Detect which cell encompasses the target text, then output its [X, Y] center coordinate. 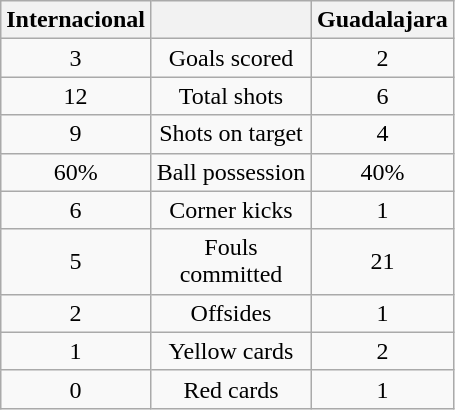
Guadalajara [383, 20]
3 [76, 58]
4 [383, 134]
Shots on target [230, 134]
Goals scored [230, 58]
Fouls committed [230, 262]
0 [76, 389]
Total shots [230, 96]
5 [76, 262]
21 [383, 262]
Internacional [76, 20]
12 [76, 96]
Yellow cards [230, 351]
Corner kicks [230, 210]
40% [383, 172]
9 [76, 134]
Ball possession [230, 172]
60% [76, 172]
Red cards [230, 389]
Offsides [230, 313]
